Provide the [X, Y] coordinate of the cell's center where the given text is located.  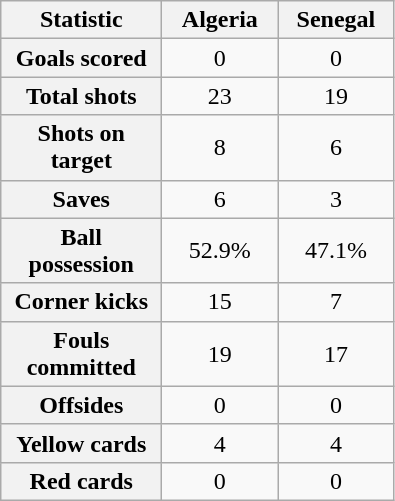
Fouls committed [82, 354]
Saves [82, 199]
7 [336, 302]
Red cards [82, 481]
Ball possession [82, 250]
17 [336, 354]
52.9% [220, 250]
Algeria [220, 20]
Shots on target [82, 148]
Statistic [82, 20]
15 [220, 302]
47.1% [336, 250]
Total shots [82, 96]
Goals scored [82, 58]
8 [220, 148]
Corner kicks [82, 302]
Yellow cards [82, 443]
Offsides [82, 405]
23 [220, 96]
Senegal [336, 20]
3 [336, 199]
